Pinpoint the cell where the given text exists, returning its (X, Y) midpoint coordinate. 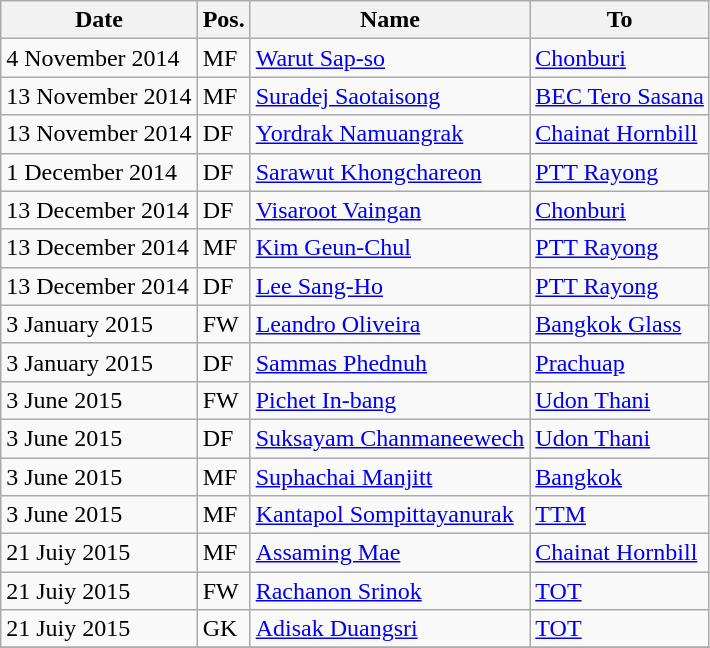
GK (224, 629)
To (620, 20)
4 November 2014 (99, 58)
Lee Sang-Ho (390, 286)
Kantapol Sompittayanurak (390, 515)
Kim Geun-Chul (390, 248)
Sarawut Khongchareon (390, 172)
Yordrak Namuangrak (390, 134)
Pichet In-bang (390, 400)
Date (99, 20)
Pos. (224, 20)
Visaroot Vaingan (390, 210)
1 December 2014 (99, 172)
TTM (620, 515)
Name (390, 20)
Suradej Saotaisong (390, 96)
Bangkok (620, 477)
Suksayam Chanmaneewech (390, 438)
Adisak Duangsri (390, 629)
Prachuap (620, 362)
Bangkok Glass (620, 324)
Leandro Oliveira (390, 324)
Suphachai Manjitt (390, 477)
Rachanon Srinok (390, 591)
Sammas Phednuh (390, 362)
Assaming Mae (390, 553)
Warut Sap-so (390, 58)
BEC Tero Sasana (620, 96)
